Output the (x, y) coordinate of the center of the cell containing the given text.  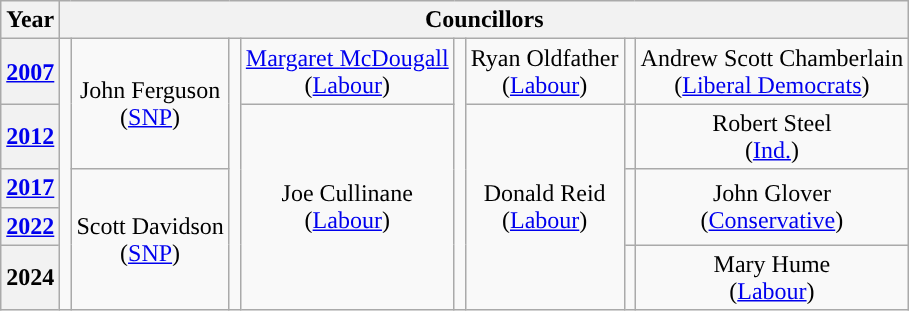
2012 (30, 136)
Joe Cullinane(Labour) (347, 207)
2007 (30, 72)
Mary Hume(Labour) (772, 278)
Donald Reid(Labour) (544, 207)
Scott Davidson(SNP) (150, 240)
2024 (30, 278)
Robert Steel(Ind.) (772, 136)
John Glover(Conservative) (772, 207)
Andrew Scott Chamberlain(Liberal Democrats) (772, 72)
John Ferguson(SNP) (150, 104)
2022 (30, 226)
Ryan Oldfather(Labour) (544, 72)
2017 (30, 188)
Year (30, 20)
Margaret McDougall(Labour) (347, 72)
Councillors (484, 20)
